Extract the (X, Y) coordinate from the center of the cell holding the provided text.  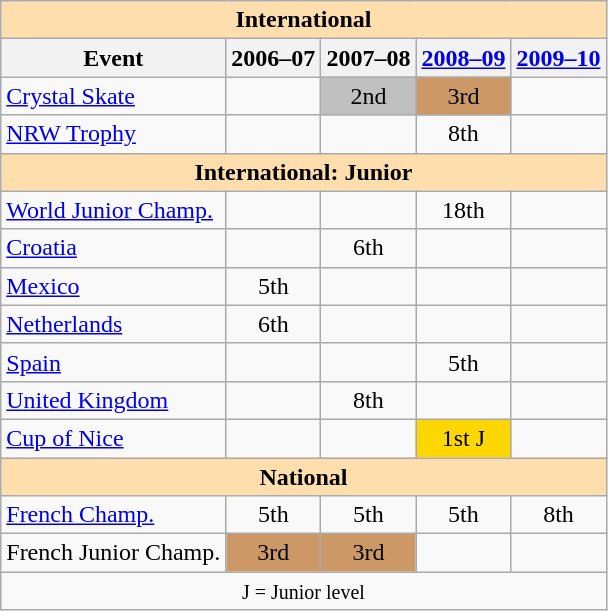
2nd (368, 96)
French Junior Champ. (114, 553)
2009–10 (558, 58)
NRW Trophy (114, 134)
1st J (464, 438)
Mexico (114, 286)
Spain (114, 362)
2006–07 (274, 58)
French Champ. (114, 515)
International: Junior (304, 172)
Event (114, 58)
United Kingdom (114, 400)
World Junior Champ. (114, 210)
Netherlands (114, 324)
National (304, 477)
18th (464, 210)
International (304, 20)
Crystal Skate (114, 96)
2007–08 (368, 58)
Cup of Nice (114, 438)
J = Junior level (304, 591)
2008–09 (464, 58)
Croatia (114, 248)
